Return (x, y) of the center of cell containing provided text 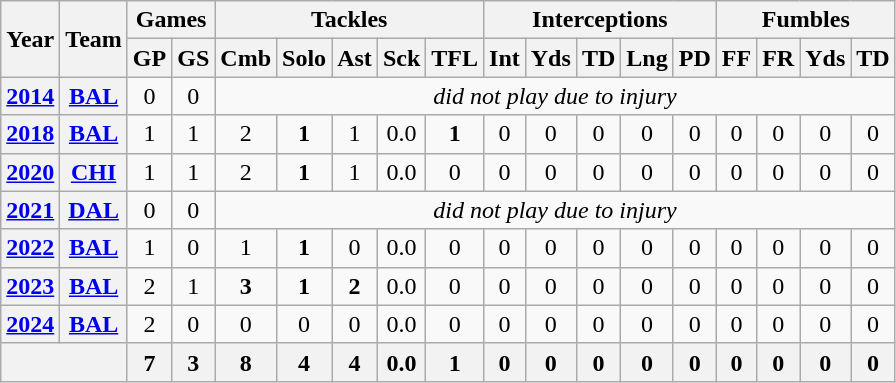
2020 (30, 172)
GS (194, 58)
2022 (30, 248)
2018 (30, 134)
Sck (401, 58)
2014 (30, 96)
Int (505, 58)
TFL (455, 58)
7 (149, 362)
Interceptions (600, 20)
Ast (355, 58)
8 (246, 362)
2024 (30, 324)
GP (149, 58)
CHI (94, 172)
Solo (304, 58)
FF (736, 58)
Fumbles (806, 20)
2023 (30, 286)
2021 (30, 210)
PD (694, 58)
Cmb (246, 58)
Team (94, 39)
Games (170, 20)
DAL (94, 210)
Lng (647, 58)
Year (30, 39)
Tackles (350, 20)
FR (778, 58)
